From the cell containing the given text, extract its center point as (X, Y) coordinate. 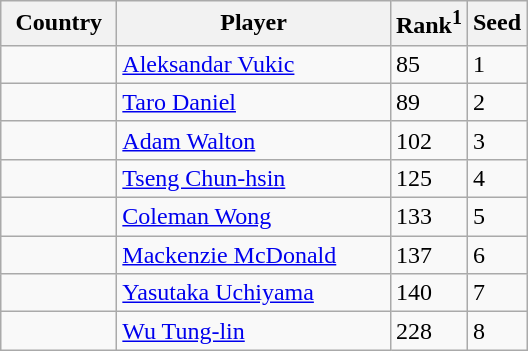
85 (428, 64)
6 (496, 255)
Tseng Chun-hsin (254, 178)
3 (496, 140)
7 (496, 293)
Rank1 (428, 24)
125 (428, 178)
1 (496, 64)
8 (496, 331)
5 (496, 217)
Yasutaka Uchiyama (254, 293)
102 (428, 140)
228 (428, 331)
Aleksandar Vukic (254, 64)
Country (59, 24)
Wu Tung-lin (254, 331)
137 (428, 255)
2 (496, 102)
4 (496, 178)
Adam Walton (254, 140)
Player (254, 24)
140 (428, 293)
Seed (496, 24)
89 (428, 102)
Mackenzie McDonald (254, 255)
Coleman Wong (254, 217)
133 (428, 217)
Taro Daniel (254, 102)
